Search for the cell housing the specified text and yield its [x, y] center coordinate. 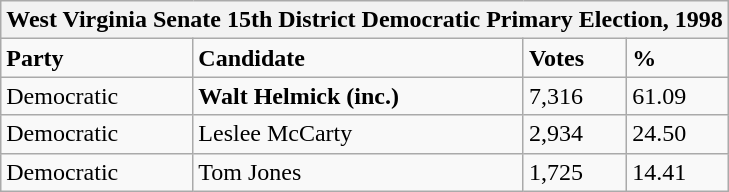
1,725 [574, 172]
Tom Jones [358, 172]
Candidate [358, 58]
24.50 [678, 134]
West Virginia Senate 15th District Democratic Primary Election, 1998 [365, 20]
2,934 [574, 134]
Walt Helmick (inc.) [358, 96]
7,316 [574, 96]
Leslee McCarty [358, 134]
% [678, 58]
61.09 [678, 96]
Votes [574, 58]
Party [97, 58]
14.41 [678, 172]
